Determine the [X, Y] coordinate at the center of the cell enclosing the given text.  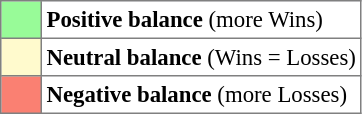
Positive balance (more Wins) [201, 20]
Neutral balance (Wins = Losses) [201, 57]
Negative balance (more Losses) [201, 95]
